From the cell containing the given text, extract its center point as [X, Y] coordinate. 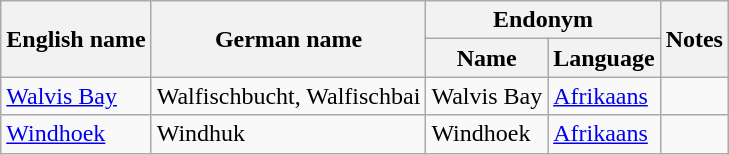
Walfischbucht, Walfischbai [288, 96]
Notes [694, 39]
Windhuk [288, 134]
English name [76, 39]
German name [288, 39]
Endonym [543, 20]
Language [604, 58]
Name [487, 58]
